For the text-containing cell, return its midpoint in (x, y) coordinate format. 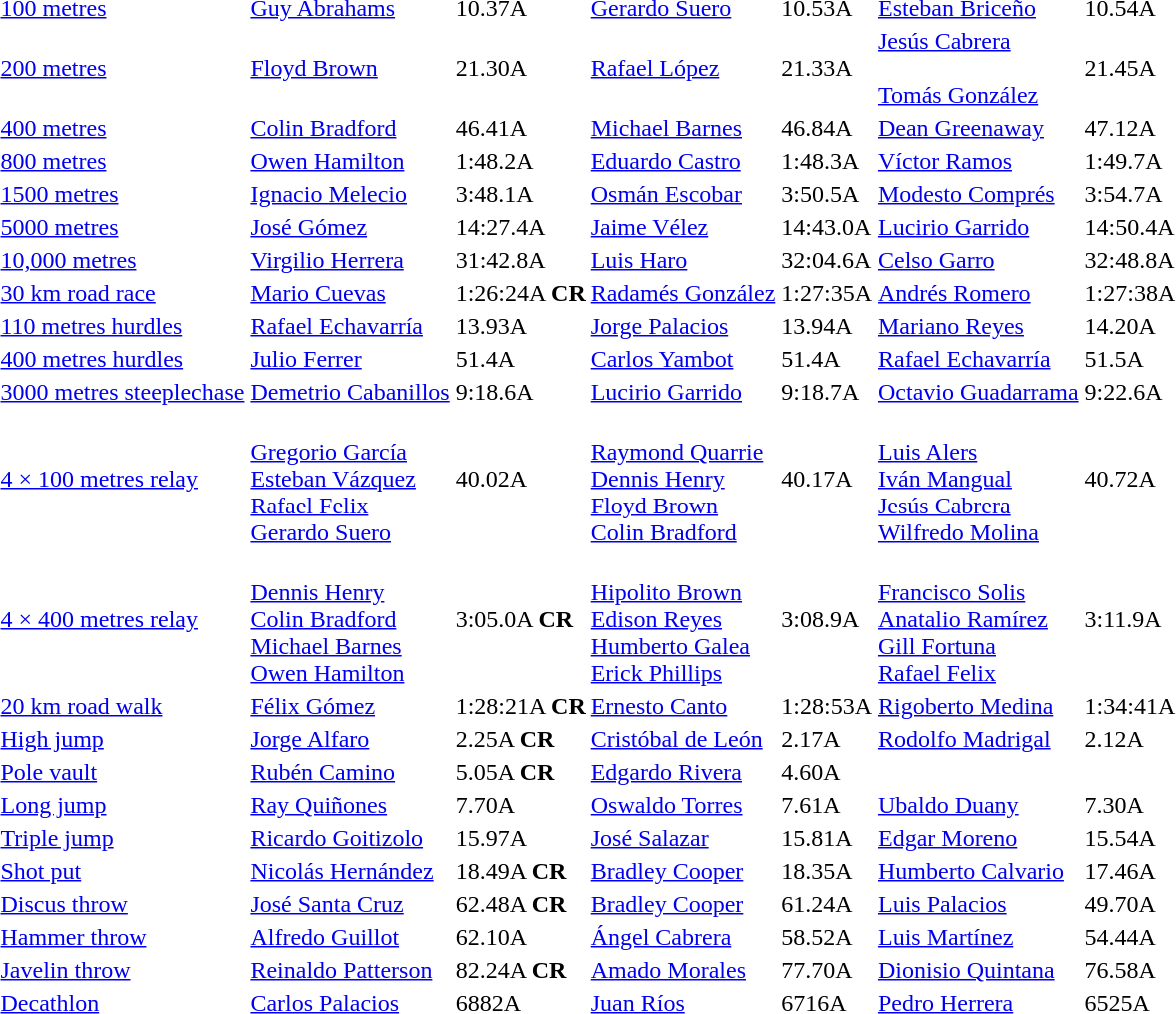
7.61A (827, 805)
Dean Greenaway (978, 128)
Luis Martínez (978, 937)
Owen Hamilton (350, 161)
Rodolfo Madrigal (978, 739)
Alfredo Guillot (350, 937)
Félix Gómez (350, 706)
Luis AlersIván MangualJesús CabreraWilfredo Molina (978, 479)
Humberto Calvario (978, 871)
Julio Ferrer (350, 359)
4.60A (827, 772)
3:08.9A (827, 619)
Andrés Romero (978, 293)
18.49A CR (520, 871)
3:48.1A (520, 194)
Ernesto Canto (683, 706)
Michael Barnes (683, 128)
1:48.3A (827, 161)
1:26:24A CR (520, 293)
Luis Haro (683, 260)
Jesús Cabrera Tomás González (978, 68)
Nicolás Hernández (350, 871)
Mariano Reyes (978, 326)
Jorge Alfaro (350, 739)
2.25A CR (520, 739)
58.52A (827, 937)
61.24A (827, 904)
1:28:21A CR (520, 706)
Cristóbal de León (683, 739)
José Gómez (350, 227)
77.70A (827, 970)
32:04.6A (827, 260)
Rigoberto Medina (978, 706)
14:43.0A (827, 227)
Colin Bradford (350, 128)
Ignacio Melecio (350, 194)
Celso Garro (978, 260)
Gregorio GarcíaEsteban VázquezRafael FelixGerardo Suero (350, 479)
1:28:53A (827, 706)
Modesto Comprés (978, 194)
3:05.0A CR (520, 619)
Reinaldo Patterson (350, 970)
Edgardo Rivera (683, 772)
José Santa Cruz (350, 904)
Oswaldo Torres (683, 805)
Carlos Yambot (683, 359)
Rubén Camino (350, 772)
62.10A (520, 937)
46.41A (520, 128)
82.24A CR (520, 970)
Dionisio Quintana (978, 970)
Rafael López (683, 68)
14:27.4A (520, 227)
Demetrio Cabanillos (350, 392)
15.81A (827, 838)
40.17A (827, 479)
21.33A (827, 68)
Octavio Guadarrama (978, 392)
Ricardo Goitizolo (350, 838)
46.84A (827, 128)
40.02A (520, 479)
Floyd Brown (350, 68)
9:18.7A (827, 392)
13.94A (827, 326)
Radamés González (683, 293)
1:48.2A (520, 161)
Jaime Vélez (683, 227)
Mario Cuevas (350, 293)
3:50.5A (827, 194)
Jorge Palacios (683, 326)
Ray Quiñones (350, 805)
7.70A (520, 805)
Eduardo Castro (683, 161)
Osmán Escobar (683, 194)
Edgar Moreno (978, 838)
9:18.6A (520, 392)
Ubaldo Duany (978, 805)
Luis Palacios (978, 904)
31:42.8A (520, 260)
5.05A CR (520, 772)
Hipolito BrownEdison ReyesHumberto GaleaErick Phillips (683, 619)
21.30A (520, 68)
Raymond QuarrieDennis HenryFloyd BrownColin Bradford (683, 479)
62.48A CR (520, 904)
José Salazar (683, 838)
15.97A (520, 838)
1:27:35A (827, 293)
Ángel Cabrera (683, 937)
Francisco SolisAnatalio RamírezGill FortunaRafael Felix (978, 619)
Amado Morales (683, 970)
2.17A (827, 739)
Víctor Ramos (978, 161)
Virgilio Herrera (350, 260)
Dennis HenryColin BradfordMichael BarnesOwen Hamilton (350, 619)
13.93A (520, 326)
18.35A (827, 871)
